Find where the given text appears and provide that cell's center as (X, Y) coordinate. 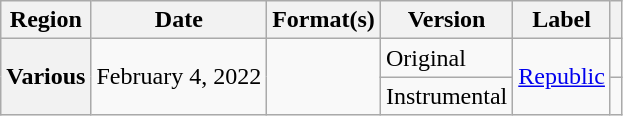
Instrumental (446, 96)
Original (446, 58)
Region (46, 20)
Version (446, 20)
February 4, 2022 (179, 77)
Various (46, 77)
Republic (562, 77)
Format(s) (324, 20)
Date (179, 20)
Label (562, 20)
